Detect which cell encompasses the target text, then output its (x, y) center coordinate. 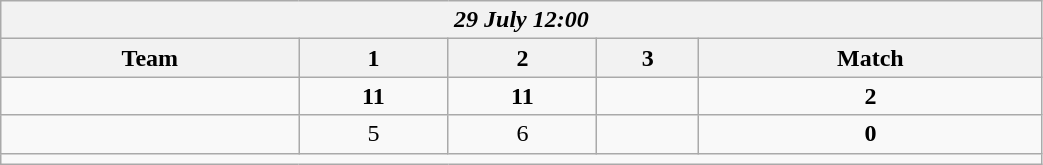
6 (522, 134)
0 (870, 134)
Team (150, 58)
Match (870, 58)
1 (374, 58)
29 July 12:00 (522, 20)
5 (374, 134)
3 (648, 58)
